Scan for the cell matching the given text and deliver its [x, y] coordinate at center. 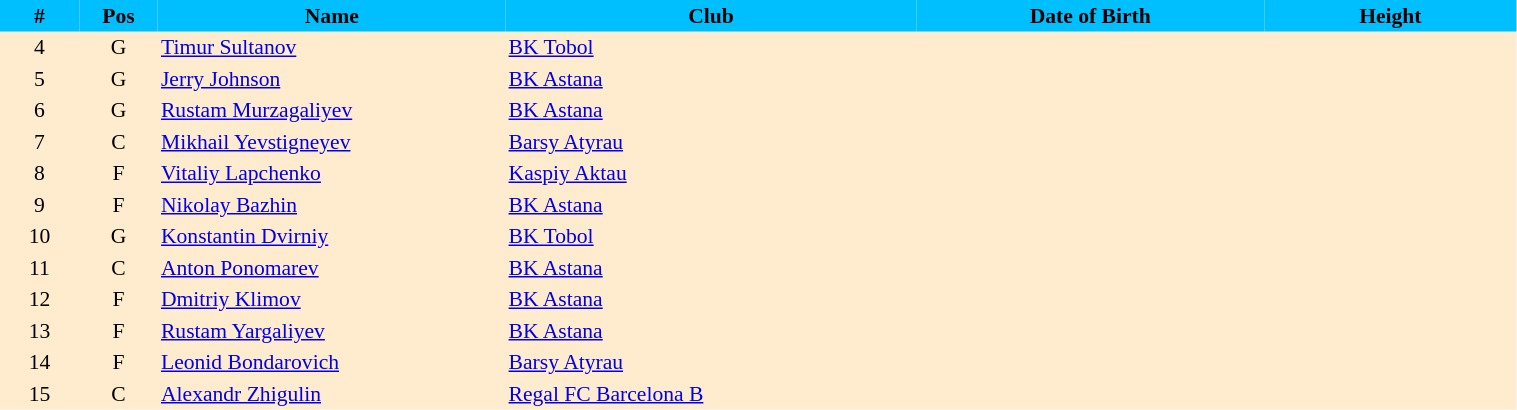
Anton Ponomarev [332, 268]
13 [40, 331]
Dmitriy Klimov [332, 300]
# [40, 16]
Rustam Murzagaliyev [332, 110]
12 [40, 300]
Rustam Yargaliyev [332, 331]
7 [40, 142]
Konstantin Dvirniy [332, 236]
Leonid Bondarovich [332, 362]
Jerry Johnson [332, 79]
4 [40, 48]
14 [40, 362]
9 [40, 205]
Nikolay Bazhin [332, 205]
Vitaliy Lapchenko [332, 174]
Club [712, 16]
Height [1390, 16]
6 [40, 110]
Mikhail Yevstigneyev [332, 142]
11 [40, 268]
Alexandr Zhigulin [332, 394]
Kaspiy Aktau [712, 174]
10 [40, 236]
15 [40, 394]
5 [40, 79]
8 [40, 174]
Timur Sultanov [332, 48]
Regal FC Barcelona B [712, 394]
Name [332, 16]
Pos [118, 16]
Date of Birth [1090, 16]
